Provide the (x, y) coordinate of the cell's center where the given text is located.  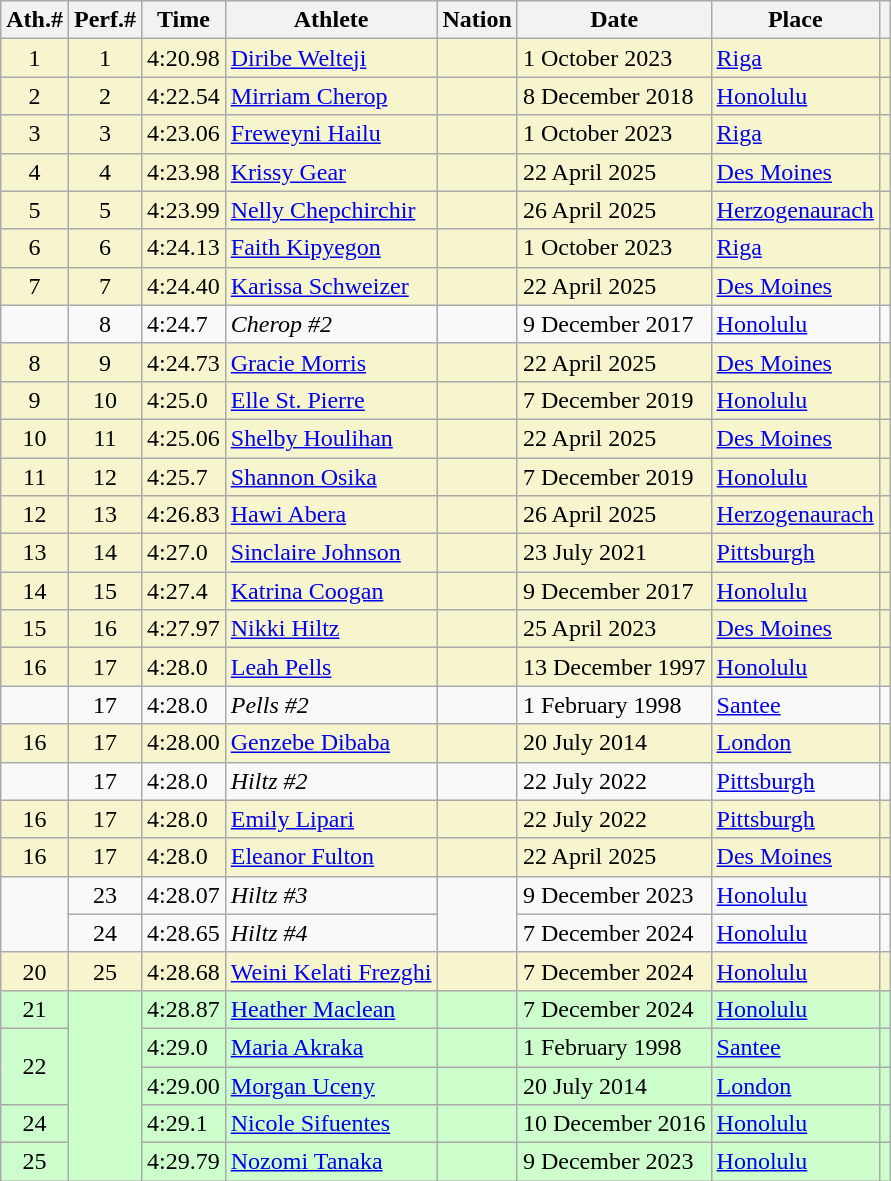
4:29.00 (184, 1085)
Nicole Sifuentes (331, 1124)
Hiltz #2 (331, 781)
Nation (477, 20)
23 (104, 895)
Heather Maclean (331, 1009)
Mirriam Cherop (331, 96)
4:29.1 (184, 1124)
8 December 2018 (614, 96)
Nozomi Tanaka (331, 1162)
21 (35, 1009)
4:27.97 (184, 629)
Leah Pells (331, 667)
Karissa Schweizer (331, 286)
Sinclaire Johnson (331, 553)
25 April 2023 (614, 629)
Genzebe Dibaba (331, 743)
4:25.0 (184, 400)
Time (184, 20)
4:28.68 (184, 971)
20 (35, 971)
Katrina Coogan (331, 591)
4:26.83 (184, 515)
4:25.06 (184, 438)
Maria Akraka (331, 1047)
4:27.4 (184, 591)
Elle St. Pierre (331, 400)
Shelby Houlihan (331, 438)
Shannon Osika (331, 477)
4:24.73 (184, 362)
Nikki Hiltz (331, 629)
22 (35, 1066)
Gracie Morris (331, 362)
Place (795, 20)
4:27.0 (184, 553)
4:28.07 (184, 895)
4:28.65 (184, 933)
4:24.7 (184, 324)
4:20.98 (184, 58)
Hiltz #4 (331, 933)
Emily Lipari (331, 819)
4:23.99 (184, 210)
4:28.87 (184, 1009)
Diribe Welteji (331, 58)
Hiltz #3 (331, 895)
4:23.98 (184, 172)
4:23.06 (184, 134)
Athlete (331, 20)
4:28.00 (184, 743)
Faith Kipyegon (331, 248)
Ath.# (35, 20)
10 December 2016 (614, 1124)
Nelly Chepchirchir (331, 210)
23 July 2021 (614, 553)
4:29.0 (184, 1047)
Eleanor Fulton (331, 857)
Freweyni Hailu (331, 134)
4:24.40 (184, 286)
13 December 1997 (614, 667)
4:25.7 (184, 477)
4:29.79 (184, 1162)
4:24.13 (184, 248)
Perf.# (104, 20)
4:22.54 (184, 96)
Hawi Abera (331, 515)
Date (614, 20)
Weini Kelati Frezghi (331, 971)
Krissy Gear (331, 172)
Cherop #2 (331, 324)
Morgan Uceny (331, 1085)
Pells #2 (331, 705)
